Return the (x, y) coordinate for the center point of the cell that contains the specified text.  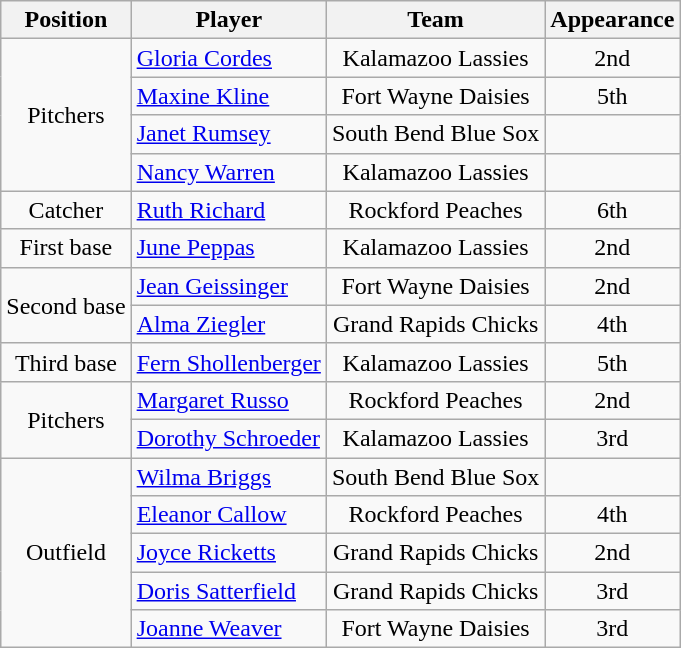
Third base (66, 362)
Joyce Ricketts (228, 553)
Janet Rumsey (228, 134)
Nancy Warren (228, 172)
First base (66, 248)
6th (612, 210)
Ruth Richard (228, 210)
Maxine Kline (228, 96)
Doris Satterfield (228, 591)
Catcher (66, 210)
Fern Shollenberger (228, 362)
Margaret Russo (228, 400)
Gloria Cordes (228, 58)
June Peppas (228, 248)
Second base (66, 305)
Team (435, 20)
Position (66, 20)
Appearance (612, 20)
Jean Geissinger (228, 286)
Eleanor Callow (228, 515)
Alma Ziegler (228, 324)
Dorothy Schroeder (228, 438)
Outfield (66, 553)
Player (228, 20)
Wilma Briggs (228, 477)
Joanne Weaver (228, 629)
